Determine the [x, y] coordinate at the center of the cell enclosing the given text.  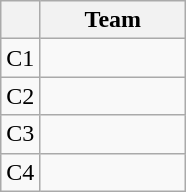
C1 [20, 58]
C4 [20, 172]
C2 [20, 96]
C3 [20, 134]
Team [113, 20]
